From the cell containing the given text, extract its center point as [x, y] coordinate. 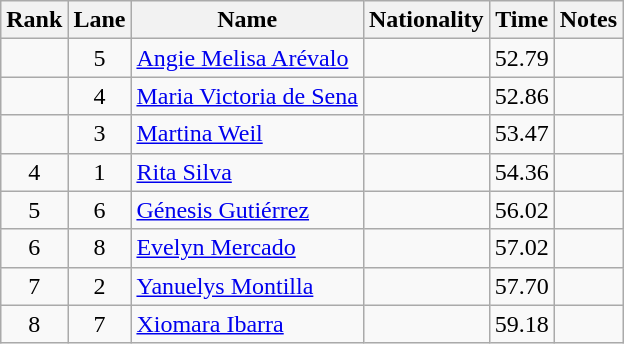
52.79 [522, 58]
57.02 [522, 248]
Nationality [426, 20]
Time [522, 20]
56.02 [522, 210]
Name [247, 20]
Rita Silva [247, 172]
Angie Melisa Arévalo [247, 58]
54.36 [522, 172]
1 [100, 172]
59.18 [522, 324]
Evelyn Mercado [247, 248]
Xiomara Ibarra [247, 324]
53.47 [522, 134]
Yanuelys Montilla [247, 286]
Génesis Gutiérrez [247, 210]
Notes [588, 20]
Rank [34, 20]
52.86 [522, 96]
Maria Victoria de Sena [247, 96]
Martina Weil [247, 134]
2 [100, 286]
3 [100, 134]
Lane [100, 20]
57.70 [522, 286]
